Extract the (X, Y) coordinate from the center of the cell holding the provided text.  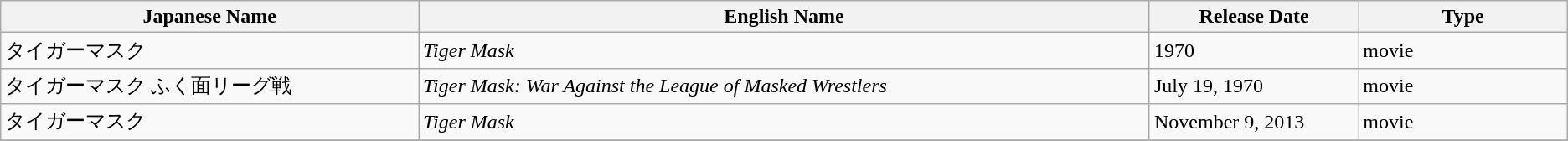
Japanese Name (209, 17)
November 9, 2013 (1253, 123)
Type (1462, 17)
1970 (1253, 50)
タイガーマスク ふく面リーグ戦 (209, 86)
Tiger Mask: War Against the League of Masked Wrestlers (784, 86)
July 19, 1970 (1253, 86)
Release Date (1253, 17)
English Name (784, 17)
